Capture the cell that displays the provided text and extract its (X, Y) central coordinate. 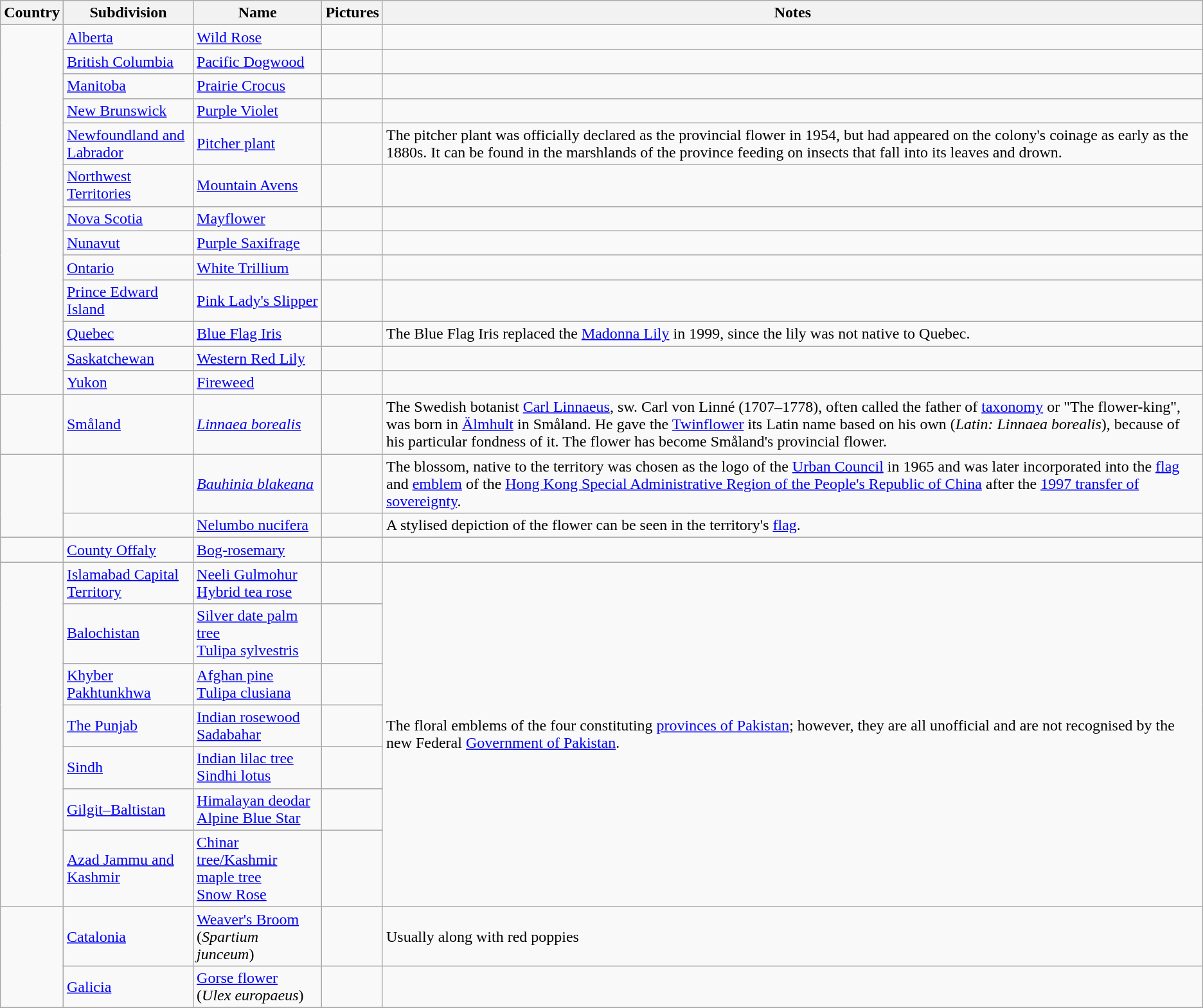
Catalonia (128, 936)
Linnaea borealis (258, 425)
Wild Rose (258, 37)
A stylised depiction of the flower can be seen in the territory's flag. (792, 526)
County Offaly (128, 550)
Northwest Territories (128, 185)
Usually along with red poppies (792, 936)
Newfoundland and Labrador (128, 144)
Country (32, 13)
White Trillium (258, 267)
Blue Flag Iris (258, 333)
Pitcher plant (258, 144)
Pink Lady's Slipper (258, 301)
Pictures (352, 13)
New Brunswick (128, 111)
Himalayan deodarAlpine Blue Star (258, 809)
Mountain Avens (258, 185)
Name (258, 13)
Småland (128, 425)
Alberta (128, 37)
British Columbia (128, 62)
Silver date palm treeTulipa sylvestris (258, 633)
Galicia (128, 987)
Neeli GulmohurHybrid tea rose (258, 583)
Gorse flower(Ulex europaeus) (258, 987)
Subdivision (128, 13)
Purple Saxifrage (258, 243)
Nova Scotia (128, 218)
Afghan pineTulipa clusiana (258, 684)
Azad Jammu and Kashmir (128, 869)
Fireweed (258, 383)
Purple Violet (258, 111)
Pacific Dogwood (258, 62)
Chinar tree/Kashmir maple treeSnow Rose (258, 869)
Bog-rosemary (258, 550)
Prince Edward Island (128, 301)
Mayflower (258, 218)
Balochistan (128, 633)
Khyber Pakhtunkhwa (128, 684)
Islamabad Capital Territory (128, 583)
The Punjab (128, 726)
Nunavut (128, 243)
Gilgit–Baltistan (128, 809)
Saskatchewan (128, 358)
The Blue Flag Iris replaced the Madonna Lily in 1999, since the lily was not native to Quebec. (792, 333)
Manitoba (128, 86)
Yukon (128, 383)
Notes (792, 13)
Indian lilac treeSindhi lotus (258, 767)
Indian rosewoodSadabahar (258, 726)
Weaver's Broom(Spartium junceum) (258, 936)
Prairie Crocus (258, 86)
Quebec (128, 333)
Ontario (128, 267)
Western Red Lily (258, 358)
Sindh (128, 767)
Bauhinia blakeana (258, 484)
Nelumbo nucifera (258, 526)
